Extract the [x, y] coordinate from the center of the cell holding the provided text.  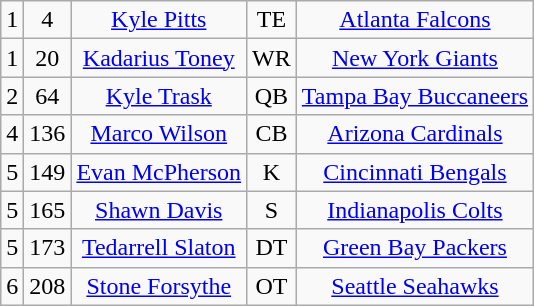
Cincinnati Bengals [414, 172]
208 [48, 286]
Atlanta Falcons [414, 20]
Tedarrell Slaton [159, 248]
Evan McPherson [159, 172]
Seattle Seahawks [414, 286]
136 [48, 134]
149 [48, 172]
K [272, 172]
64 [48, 96]
6 [12, 286]
Stone Forsythe [159, 286]
QB [272, 96]
WR [272, 58]
Indianapolis Colts [414, 210]
CB [272, 134]
2 [12, 96]
165 [48, 210]
OT [272, 286]
Arizona Cardinals [414, 134]
S [272, 210]
Kyle Pitts [159, 20]
20 [48, 58]
TE [272, 20]
Kyle Trask [159, 96]
173 [48, 248]
New York Giants [414, 58]
Green Bay Packers [414, 248]
Kadarius Toney [159, 58]
Tampa Bay Buccaneers [414, 96]
Marco Wilson [159, 134]
Shawn Davis [159, 210]
DT [272, 248]
